Pinpoint the cell where the given text exists, returning its [X, Y] midpoint coordinate. 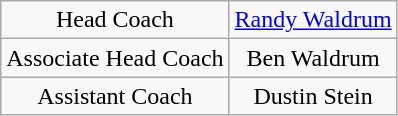
Dustin Stein [313, 96]
Ben Waldrum [313, 58]
Assistant Coach [115, 96]
Head Coach [115, 20]
Associate Head Coach [115, 58]
Randy Waldrum [313, 20]
